Locate the cell with the specified text and output its [x, y] center coordinate. 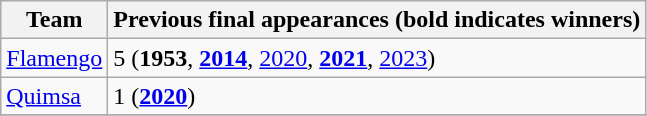
Flamengo [54, 58]
5 (1953, 2014, 2020, 2021, 2023) [377, 58]
1 (2020) [377, 96]
Quimsa [54, 96]
Team [54, 20]
Previous final appearances (bold indicates winners) [377, 20]
